Search for the cell housing the specified text and yield its [X, Y] center coordinate. 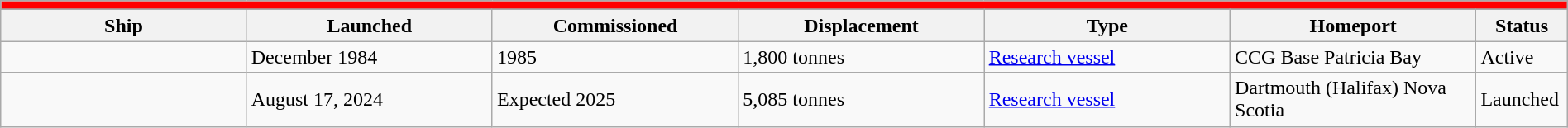
December 1984 [369, 57]
Commissioned [615, 26]
Status [1522, 26]
Dartmouth (Halifax) Nova Scotia [1353, 99]
1,800 tonnes [862, 57]
Expected 2025 [615, 99]
Homeport [1353, 26]
1985 [615, 57]
Type [1107, 26]
Ship [124, 26]
Displacement [862, 26]
CCG Base Patricia Bay [1353, 57]
Active [1522, 57]
5,085 tonnes [862, 99]
August 17, 2024 [369, 99]
